Locate the cell with the specified text and output its [X, Y] center coordinate. 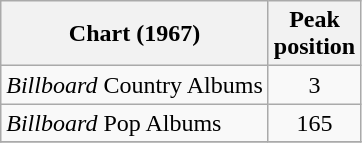
Billboard Country Albums [135, 85]
3 [314, 85]
Chart (1967) [135, 34]
Billboard Pop Albums [135, 123]
165 [314, 123]
Peakposition [314, 34]
